Detect which cell encompasses the target text, then output its [x, y] center coordinate. 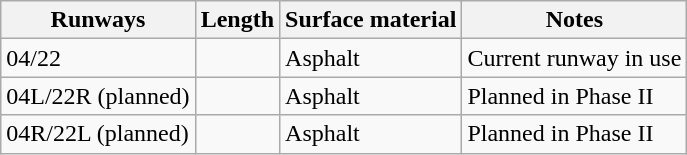
Current runway in use [574, 58]
04R/22L (planned) [98, 134]
Length [237, 20]
04/22 [98, 58]
04L/22R (planned) [98, 96]
Notes [574, 20]
Surface material [371, 20]
Runways [98, 20]
